Detect which cell encompasses the target text, then output its [x, y] center coordinate. 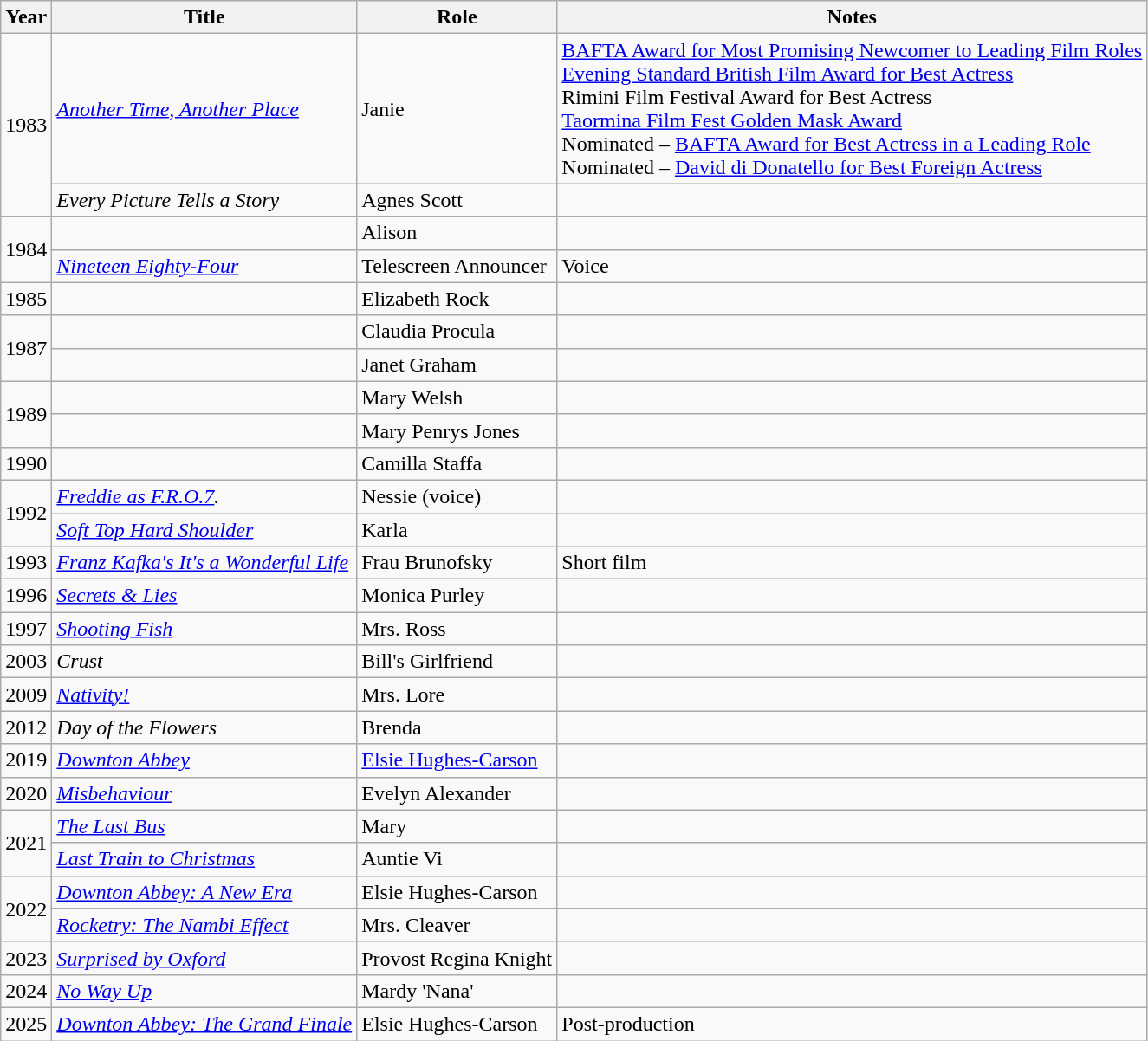
Franz Kafka's It's a Wonderful Life [204, 563]
Mrs. Ross [457, 629]
Secrets & Lies [204, 596]
Mary Penrys Jones [457, 430]
Downton Abbey [204, 760]
Freddie as F.R.O.7. [204, 496]
Provost Regina Knight [457, 958]
Monica Purley [457, 596]
Frau Brunofsky [457, 563]
Year [26, 17]
1993 [26, 563]
Telescreen Announcer [457, 266]
Every Picture Tells a Story [204, 200]
Elizabeth Rock [457, 299]
Voice [853, 266]
Notes [853, 17]
Nineteen Eighty-Four [204, 266]
1996 [26, 596]
Alison [457, 233]
2021 [26, 843]
Another Time, Another Place [204, 109]
1985 [26, 299]
Role [457, 17]
Downton Abbey: A New Era [204, 892]
Rocketry: The Nambi Effect [204, 925]
1989 [26, 414]
2022 [26, 908]
2019 [26, 760]
Misbehaviour [204, 793]
Downton Abbey: The Grand Finale [204, 1024]
1987 [26, 348]
2020 [26, 793]
Shooting Fish [204, 629]
1997 [26, 629]
Janet Graham [457, 365]
Mrs. Cleaver [457, 925]
Mary Welsh [457, 398]
Mrs. Lore [457, 695]
Agnes Scott [457, 200]
Evelyn Alexander [457, 793]
Karla [457, 529]
Claudia Procula [457, 332]
Surprised by Oxford [204, 958]
1992 [26, 513]
Nativity! [204, 695]
Day of the Flowers [204, 727]
1983 [26, 125]
Bill's Girlfriend [457, 662]
Mary [457, 826]
Crust [204, 662]
1990 [26, 463]
Mardy 'Nana' [457, 991]
2024 [26, 991]
1984 [26, 249]
Soft Top Hard Shoulder [204, 529]
The Last Bus [204, 826]
Title [204, 17]
2009 [26, 695]
2012 [26, 727]
Auntie Vi [457, 859]
Post-production [853, 1024]
Short film [853, 563]
Last Train to Christmas [204, 859]
2025 [26, 1024]
2023 [26, 958]
Camilla Staffa [457, 463]
2003 [26, 662]
Janie [457, 109]
No Way Up [204, 991]
Nessie (voice) [457, 496]
Brenda [457, 727]
